Find where the given text appears and provide that cell's center as [x, y] coordinate. 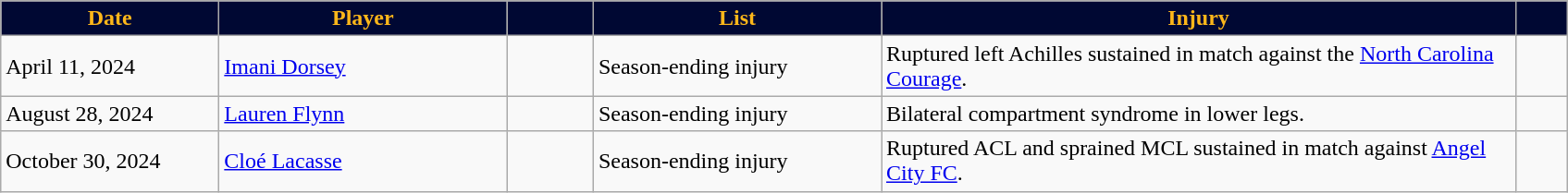
Player [363, 18]
August 28, 2024 [110, 114]
Bilateral compartment syndrome in lower legs. [1198, 114]
October 30, 2024 [110, 161]
Imani Dorsey [363, 66]
April 11, 2024 [110, 66]
Injury [1198, 18]
Date [110, 18]
List [736, 18]
Lauren Flynn [363, 114]
Ruptured left Achilles sustained in match against the North Carolina Courage. [1198, 66]
Ruptured ACL and sprained MCL sustained in match against Angel City FC. [1198, 161]
Cloé Lacasse [363, 161]
